Provide the (x, y) coordinate of the cell's center where the given text is located.  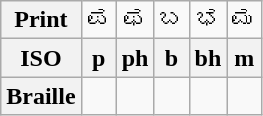
p (98, 58)
ಪ (98, 20)
ISO (41, 58)
ಫ (135, 20)
ph (135, 58)
b (172, 58)
Braille (41, 96)
ಭ (208, 20)
ಮ (244, 20)
ಬ (172, 20)
Print (41, 20)
m (244, 58)
bh (208, 58)
